For the text-containing cell, return its midpoint in [X, Y] coordinate format. 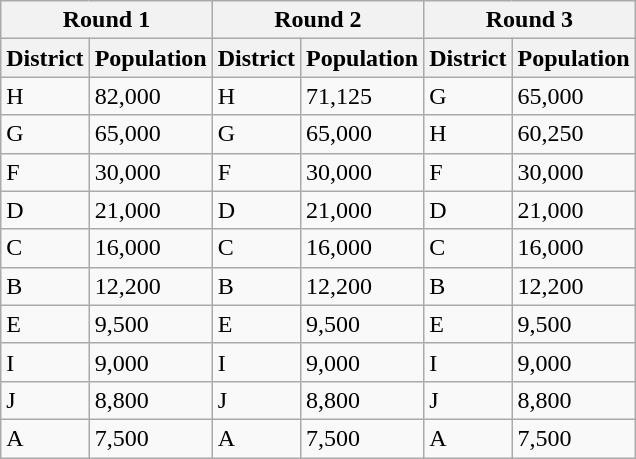
Round 2 [318, 20]
60,250 [574, 134]
Round 3 [530, 20]
71,125 [362, 96]
Round 1 [106, 20]
82,000 [150, 96]
